Extract the [x, y] coordinate from the center of the cell holding the provided text.  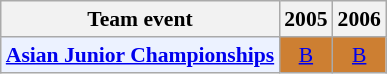
2005 [306, 19]
2006 [360, 19]
Asian Junior Championships [140, 55]
Team event [140, 19]
